Scan for the cell matching the given text and deliver its (X, Y) coordinate at center. 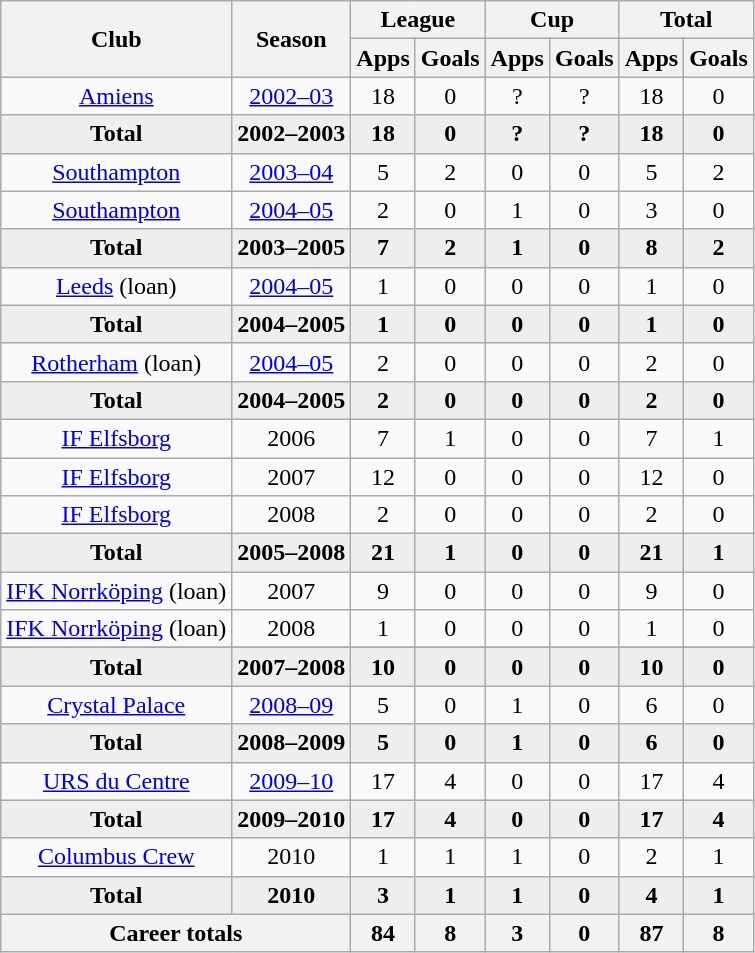
Cup (552, 20)
2003–04 (292, 172)
2003–2005 (292, 248)
2009–10 (292, 781)
League (418, 20)
87 (651, 933)
Amiens (116, 96)
Leeds (loan) (116, 286)
Columbus Crew (116, 857)
Career totals (176, 933)
2009–2010 (292, 819)
2008–09 (292, 705)
2005–2008 (292, 553)
Crystal Palace (116, 705)
84 (383, 933)
2002–2003 (292, 134)
Club (116, 39)
2008–2009 (292, 743)
Rotherham (loan) (116, 362)
Season (292, 39)
2007–2008 (292, 667)
2006 (292, 438)
URS du Centre (116, 781)
2002–03 (292, 96)
